Scan for the cell matching the given text and deliver its [X, Y] coordinate at center. 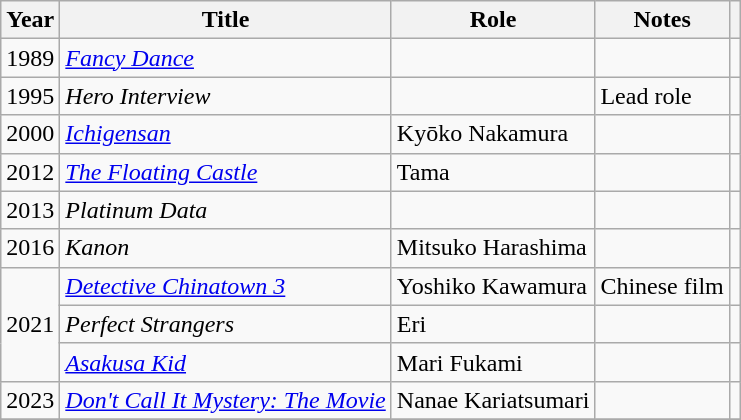
The Floating Castle [226, 172]
Mari Fukami [493, 362]
Detective Chinatown 3 [226, 286]
Kanon [226, 248]
1989 [30, 58]
Hero Interview [226, 96]
Title [226, 20]
2023 [30, 400]
Kyōko Nakamura [493, 134]
Chinese film [662, 286]
Yoshiko Kawamura [493, 286]
Perfect Strangers [226, 324]
Don't Call It Mystery: The Movie [226, 400]
2021 [30, 324]
Role [493, 20]
Fancy Dance [226, 58]
Mitsuko Harashima [493, 248]
2000 [30, 134]
2013 [30, 210]
Ichigensan [226, 134]
Notes [662, 20]
Lead role [662, 96]
Year [30, 20]
2012 [30, 172]
2016 [30, 248]
Platinum Data [226, 210]
Tama [493, 172]
1995 [30, 96]
Eri [493, 324]
Nanae Kariatsumari [493, 400]
Asakusa Kid [226, 362]
